Scan for the cell matching the given text and deliver its (X, Y) coordinate at center. 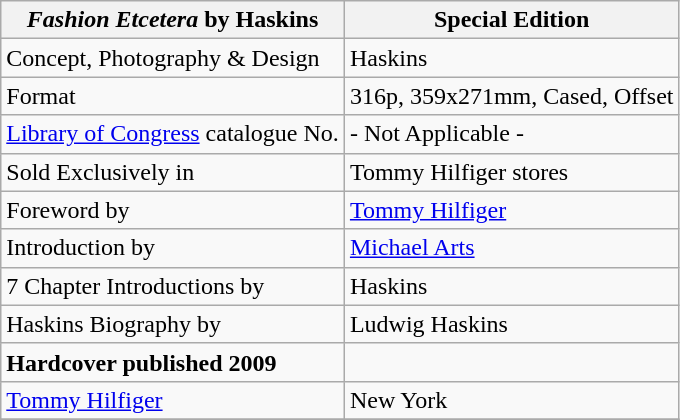
New York (512, 400)
Format (173, 96)
Michael Arts (512, 248)
- Not Applicable - (512, 134)
Library of Congress catalogue No. (173, 134)
Ludwig Haskins (512, 324)
316p, 359x271mm, Cased, Offset (512, 96)
Introduction by (173, 248)
Sold Exclusively in (173, 172)
Tommy Hilfiger stores (512, 172)
Haskins Biography by (173, 324)
Hardcover published 2009 (173, 362)
Foreword by (173, 210)
Fashion Etcetera by Haskins (173, 20)
Concept, Photography & Design (173, 58)
Special Edition (512, 20)
7 Chapter Introductions by (173, 286)
